Capture the cell that displays the provided text and extract its (X, Y) central coordinate. 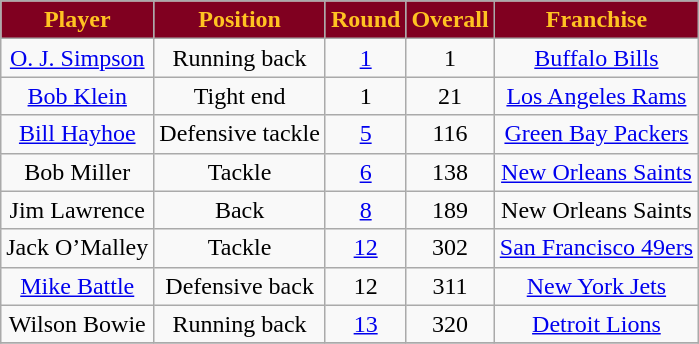
Defensive back (240, 286)
6 (365, 172)
Overall (450, 20)
Bill Hayhoe (78, 134)
New York Jets (596, 286)
311 (450, 286)
138 (450, 172)
Defensive tackle (240, 134)
Detroit Lions (596, 324)
Bob Klein (78, 96)
320 (450, 324)
Position (240, 20)
5 (365, 134)
21 (450, 96)
Jack O’Malley (78, 248)
13 (365, 324)
San Francisco 49ers (596, 248)
Wilson Bowie (78, 324)
Los Angeles Rams (596, 96)
O. J. Simpson (78, 58)
116 (450, 134)
Mike Battle (78, 286)
8 (365, 210)
Back (240, 210)
Bob Miller (78, 172)
189 (450, 210)
Player (78, 20)
Green Bay Packers (596, 134)
Buffalo Bills (596, 58)
Round (365, 20)
Jim Lawrence (78, 210)
Tight end (240, 96)
302 (450, 248)
Franchise (596, 20)
